Locate the cell with the specified text and output its [X, Y] center coordinate. 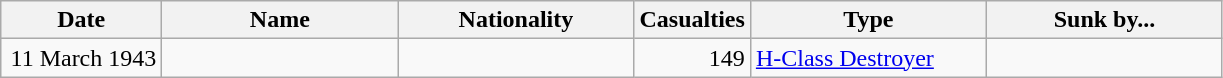
Type [868, 20]
Nationality [516, 20]
Date [82, 20]
149 [692, 58]
11 March 1943 [82, 58]
Name [280, 20]
Sunk by... [1104, 20]
H-Class Destroyer [868, 58]
Casualties [692, 20]
